Detect which cell encompasses the target text, then output its [X, Y] center coordinate. 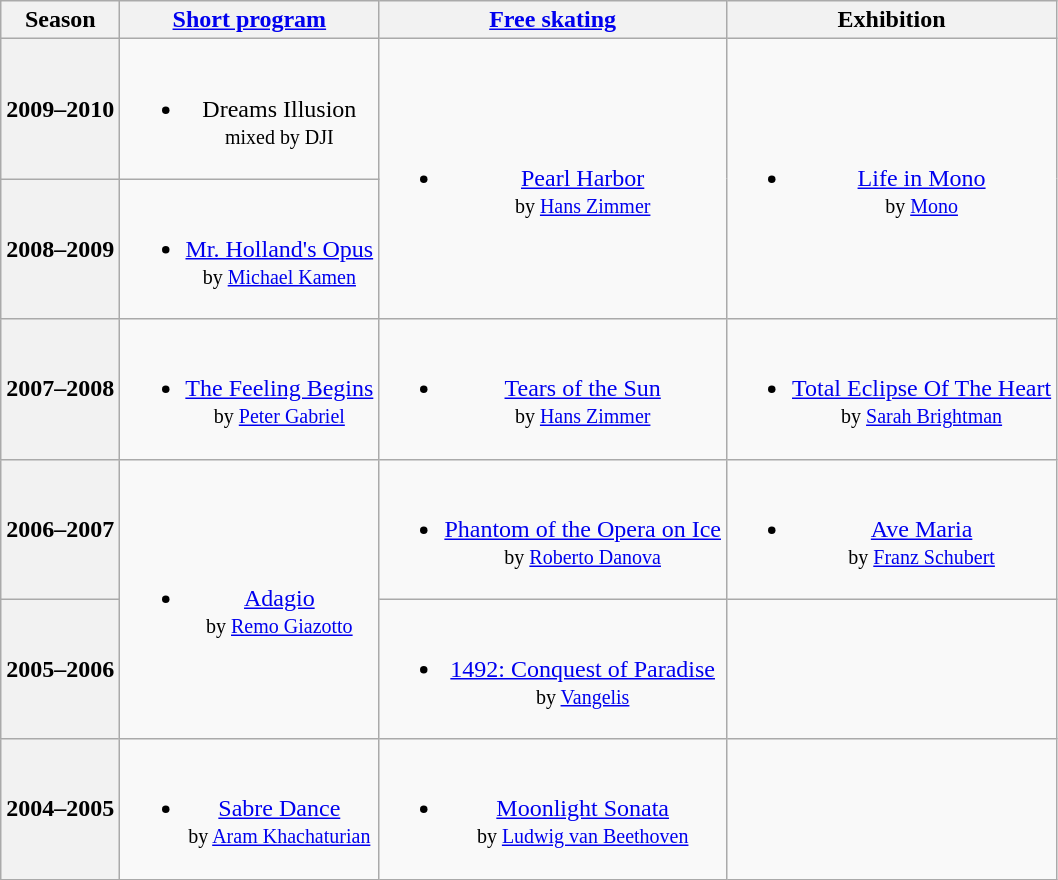
2005–2006 [60, 669]
Phantom of the Opera on Ice by Roberto Danova [553, 529]
2006–2007 [60, 529]
Short program [250, 20]
2008–2009 [60, 249]
Tears of the Sun by Hans Zimmer [553, 389]
Ave Maria by Franz Schubert [891, 529]
Moonlight Sonata by Ludwig van Beethoven [553, 809]
Free skating [553, 20]
2009–2010 [60, 109]
Total Eclipse Of The Heart by Sarah Brightman [891, 389]
Pearl Harbor by Hans Zimmer [553, 179]
2007–2008 [60, 389]
2004–2005 [60, 809]
Exhibition [891, 20]
Life in Mono by Mono [891, 179]
Season [60, 20]
1492: Conquest of Paradise by Vangelis [553, 669]
The Feeling Begins by Peter Gabriel [250, 389]
Dreams Illusion mixed by DJI [250, 109]
Mr. Holland's Opus by Michael Kamen [250, 249]
Sabre Dance by Aram Khachaturian [250, 809]
Adagio by Remo Giazotto [250, 599]
